Return the (x, y) coordinate for the center point of the cell that contains the specified text.  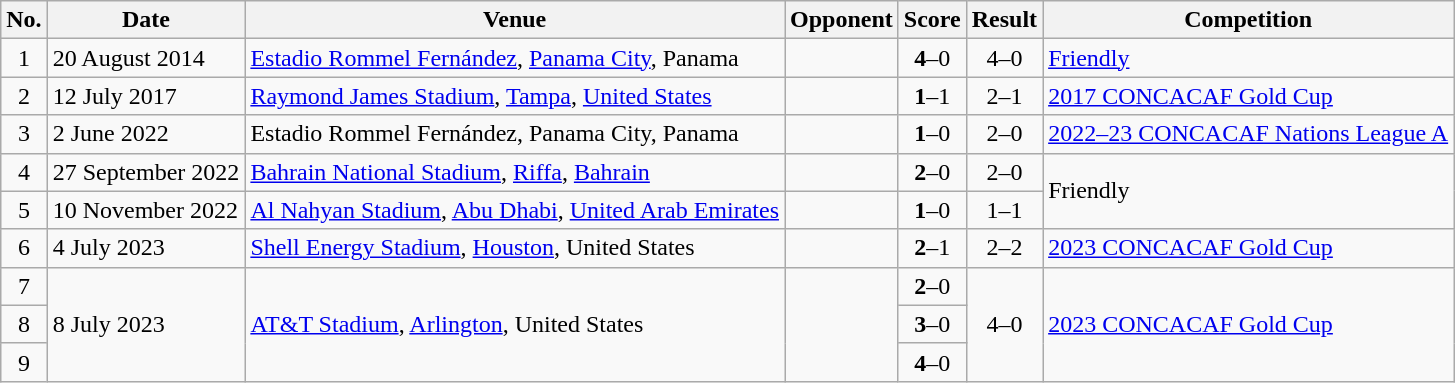
8 July 2023 (146, 324)
No. (24, 20)
2022–23 CONCACAF Nations League A (1248, 134)
Opponent (841, 20)
Bahrain National Stadium, Riffa, Bahrain (515, 172)
Score (932, 20)
12 July 2017 (146, 96)
2 June 2022 (146, 134)
27 September 2022 (146, 172)
Venue (515, 20)
Result (1004, 20)
AT&T Stadium, Arlington, United States (515, 324)
3–0 (932, 324)
4 (24, 172)
5 (24, 210)
3 (24, 134)
Al Nahyan Stadium, Abu Dhabi, United Arab Emirates (515, 210)
Competition (1248, 20)
1 (24, 58)
2017 CONCACAF Gold Cup (1248, 96)
10 November 2022 (146, 210)
Raymond James Stadium, Tampa, United States (515, 96)
2–2 (1004, 248)
9 (24, 362)
4 July 2023 (146, 248)
8 (24, 324)
7 (24, 286)
Date (146, 20)
6 (24, 248)
2 (24, 96)
20 August 2014 (146, 58)
Shell Energy Stadium, Houston, United States (515, 248)
